Provide the (X, Y) coordinate of the cell's center where the given text is located.  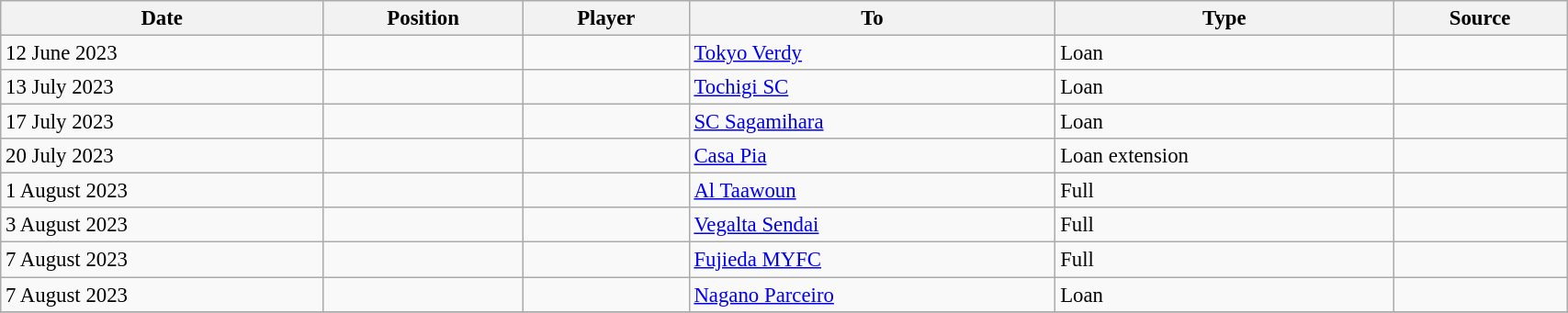
12 June 2023 (162, 53)
Date (162, 18)
13 July 2023 (162, 87)
20 July 2023 (162, 156)
Vegalta Sendai (873, 225)
3 August 2023 (162, 225)
Fujieda MYFC (873, 260)
To (873, 18)
Nagano Parceiro (873, 295)
Source (1481, 18)
Tochigi SC (873, 87)
1 August 2023 (162, 191)
Loan extension (1224, 156)
Player (606, 18)
Tokyo Verdy (873, 53)
Type (1224, 18)
Casa Pia (873, 156)
Al Taawoun (873, 191)
SC Sagamihara (873, 122)
17 July 2023 (162, 122)
Position (423, 18)
